Return the [X, Y] coordinate for the center point of the cell that contains the specified text.  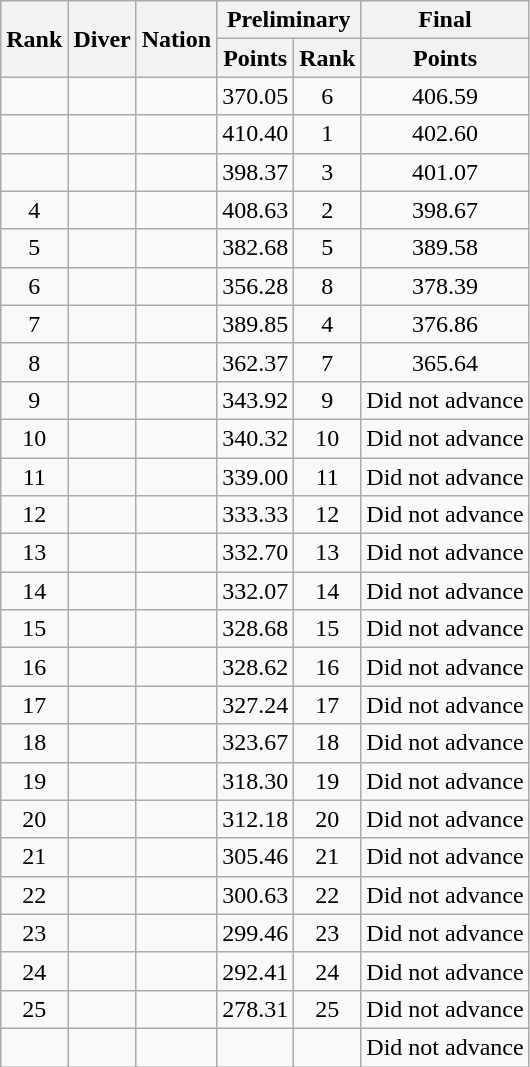
339.00 [256, 477]
406.59 [445, 96]
328.68 [256, 629]
410.40 [256, 134]
312.18 [256, 819]
362.37 [256, 362]
327.24 [256, 705]
365.64 [445, 362]
389.85 [256, 324]
376.86 [445, 324]
343.92 [256, 400]
382.68 [256, 248]
402.60 [445, 134]
340.32 [256, 438]
332.70 [256, 553]
3 [328, 172]
1 [328, 134]
292.41 [256, 971]
Nation [176, 39]
389.58 [445, 248]
2 [328, 210]
356.28 [256, 286]
370.05 [256, 96]
398.67 [445, 210]
398.37 [256, 172]
378.39 [445, 286]
323.67 [256, 743]
332.07 [256, 591]
401.07 [445, 172]
278.31 [256, 1009]
Preliminary [289, 20]
328.62 [256, 667]
305.46 [256, 857]
333.33 [256, 515]
408.63 [256, 210]
Diver [102, 39]
318.30 [256, 781]
299.46 [256, 933]
Final [445, 20]
300.63 [256, 895]
